Provide the [x, y] coordinate of the cell's center where the given text is located.  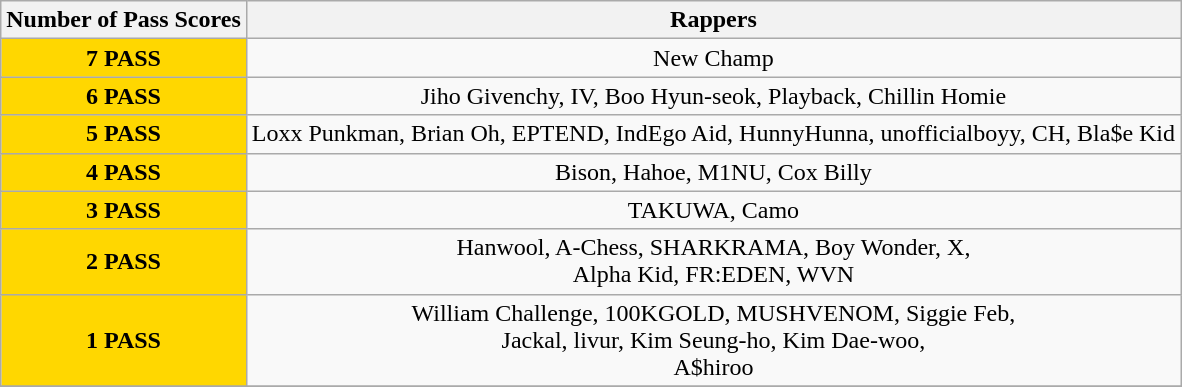
5 PASS [124, 134]
Rappers [713, 20]
2 PASS [124, 262]
6 PASS [124, 96]
TAKUWA, Camo [713, 210]
7 PASS [124, 58]
Loxx Punkman, Brian Oh, EPTEND, IndEgo Aid, HunnyHunna, unofficialboyy, CH, Bla$e Kid [713, 134]
Hanwool, A-Chess, SHARKRAMA, Boy Wonder, X, Alpha Kid, FR:EDEN, WVN [713, 262]
Jiho Givenchy, IV, Boo Hyun-seok, Playback, Chillin Homie [713, 96]
4 PASS [124, 172]
3 PASS [124, 210]
Bison, Hahoe, M1NU, Cox Billy [713, 172]
New Champ [713, 58]
1 PASS [124, 340]
William Challenge, 100KGOLD, MUSHVENOM, Siggie Feb, Jackal, livur, Kim Seung-ho, Kim Dae-woo, A$hiroo [713, 340]
Number of Pass Scores [124, 20]
